Pinpoint the cell where the given text exists, returning its [X, Y] midpoint coordinate. 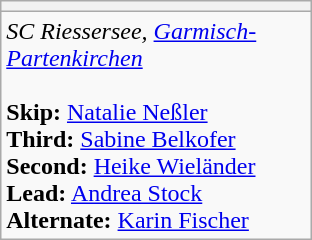
SC Riessersee, Garmisch-PartenkirchenSkip: Natalie Neßler Third: Sabine Belkofer Second: Heike Wieländer Lead: Andrea Stock Alternate: Karin Fischer [156, 126]
